Identify which cell holds the provided text, then report its [x, y] central coordinate. 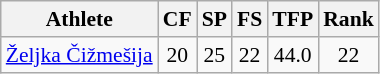
25 [214, 55]
Athlete [80, 19]
Željka Čižmešija [80, 55]
20 [178, 55]
FS [250, 19]
44.0 [292, 55]
SP [214, 19]
CF [178, 19]
Rank [348, 19]
TFP [292, 19]
